Determine the (x, y) coordinate at the center of the cell enclosing the given text.  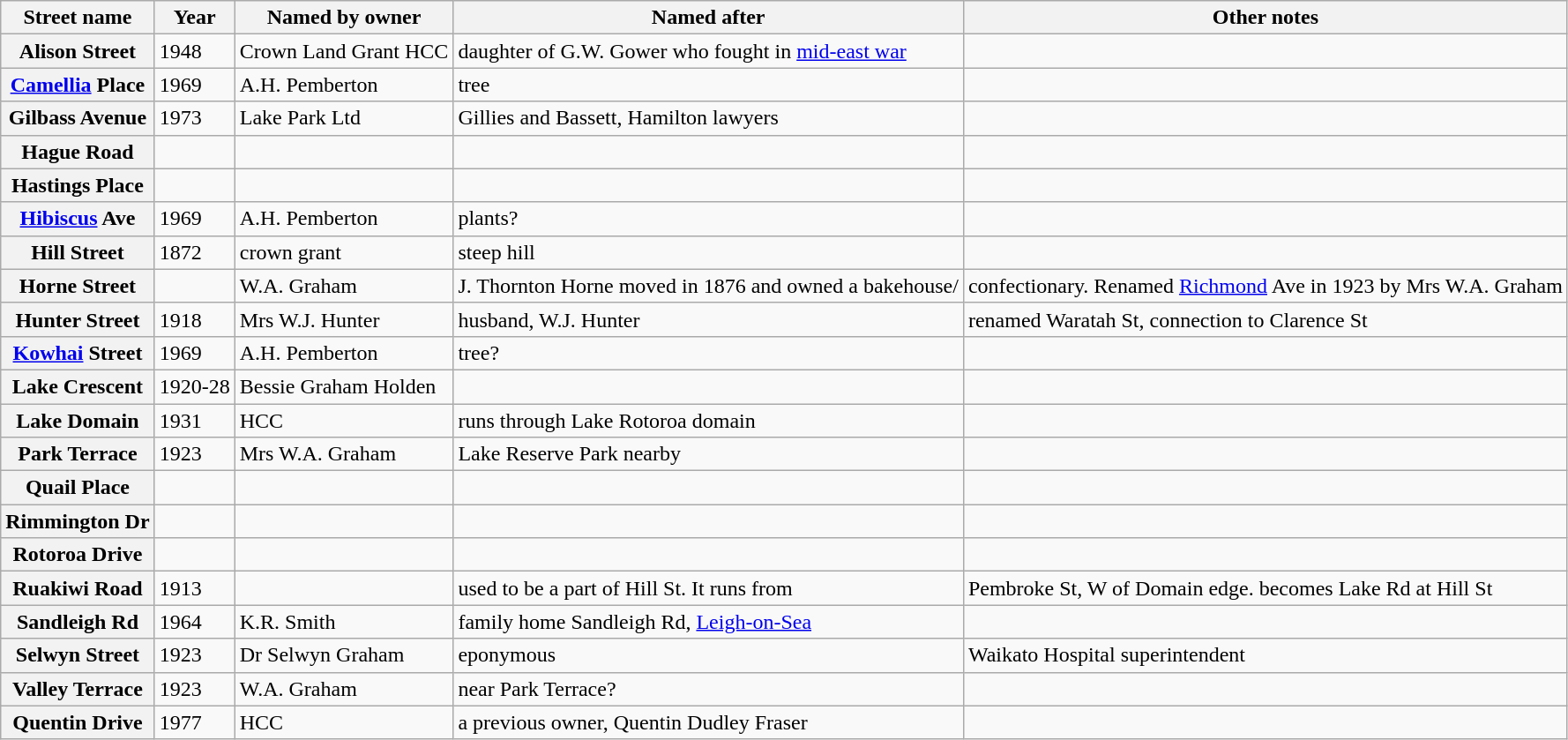
Other notes (1265, 18)
near Park Terrace? (709, 689)
1948 (194, 51)
Bessie Graham Holden (344, 386)
a previous owner, Quentin Dudley Fraser (709, 722)
Waikato Hospital superintendent (1265, 655)
Hastings Place (78, 185)
steep hill (709, 252)
family home Sandleigh Rd, Leigh-on-Sea (709, 622)
Sandleigh Rd (78, 622)
daughter of G.W. Gower who fought in mid-east war (709, 51)
Selwyn Street (78, 655)
Quail Place (78, 488)
Lake Park Ltd (344, 118)
Named by owner (344, 18)
Pembroke St, W of Domain edge. becomes Lake Rd at Hill St (1265, 588)
Gilbass Avenue (78, 118)
1973 (194, 118)
Lake Reserve Park nearby (709, 454)
Gillies and Bassett, Hamilton lawyers (709, 118)
husband, W.J. Hunter (709, 319)
Quentin Drive (78, 722)
Valley Terrace (78, 689)
runs through Lake Rotoroa domain (709, 421)
Crown Land Grant HCC (344, 51)
1918 (194, 319)
renamed Waratah St, connection to Clarence St (1265, 319)
plants? (709, 219)
Mrs W.A. Graham (344, 454)
crown grant (344, 252)
Hibiscus Ave (78, 219)
J. Thornton Horne moved in 1876 and owned a bakehouse/ (709, 286)
Kowhai Street (78, 353)
confectionary. Renamed Richmond Ave in 1923 by Mrs W.A. Graham (1265, 286)
Hill Street (78, 252)
tree (709, 85)
Park Terrace (78, 454)
Lake Crescent (78, 386)
eponymous (709, 655)
K.R. Smith (344, 622)
Hague Road (78, 152)
1913 (194, 588)
Rimmington Dr (78, 521)
1977 (194, 722)
tree? (709, 353)
Alison Street (78, 51)
used to be a part of Hill St. It runs from (709, 588)
Ruakiwi Road (78, 588)
Street name (78, 18)
Lake Domain (78, 421)
1931 (194, 421)
Camellia Place (78, 85)
1920-28 (194, 386)
Hunter Street (78, 319)
1872 (194, 252)
Dr Selwyn Graham (344, 655)
Rotoroa Drive (78, 555)
Year (194, 18)
Named after (709, 18)
1964 (194, 622)
Mrs W.J. Hunter (344, 319)
Horne Street (78, 286)
